Locate the cell with the specified text and output its [x, y] center coordinate. 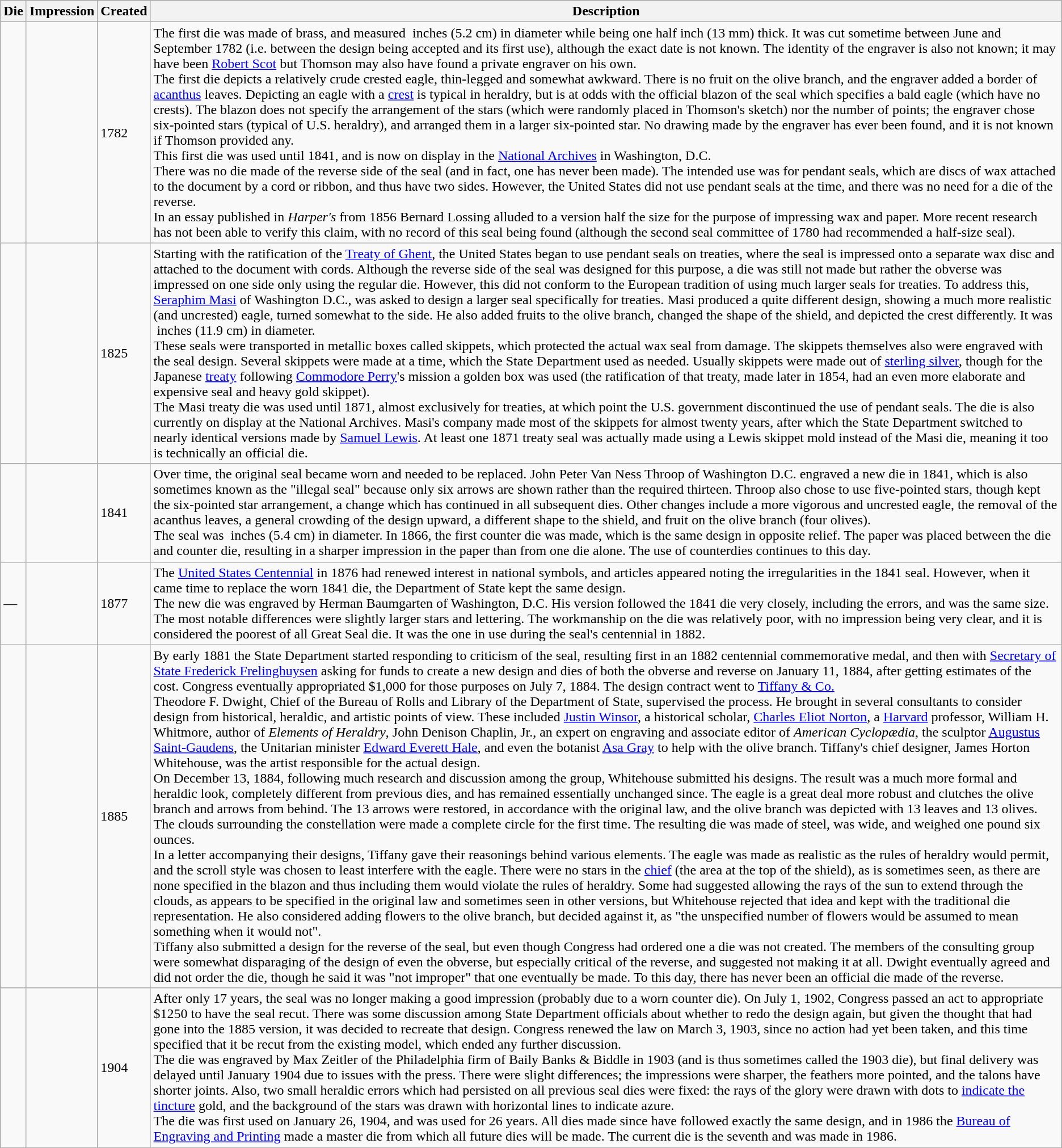
Created [124, 11]
1885 [124, 816]
Description [606, 11]
1841 [124, 513]
Die [14, 11]
1782 [124, 133]
— [14, 603]
Impression [61, 11]
1825 [124, 353]
1904 [124, 1068]
1877 [124, 603]
